Determine the (x, y) coordinate at the center of the cell enclosing the given text.  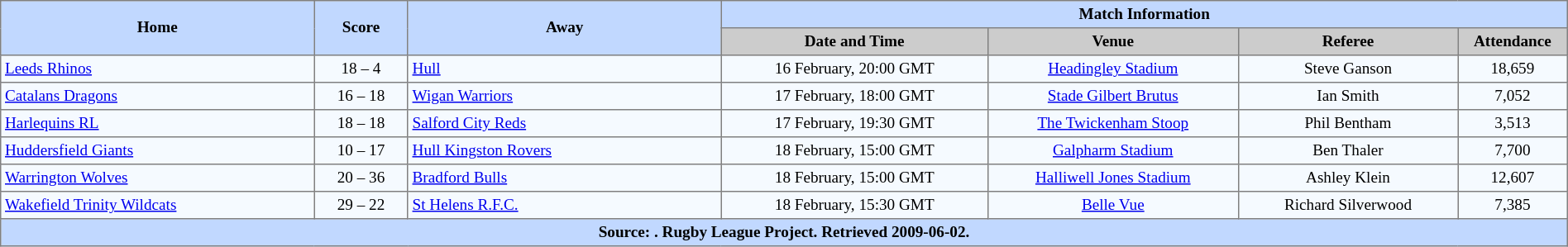
18,659 (1513, 69)
18 – 4 (361, 69)
18 – 18 (361, 124)
Source: . Rugby League Project. Retrieved 2009-06-02. (784, 233)
Hull (564, 69)
7,385 (1513, 205)
29 – 22 (361, 205)
Ashley Klein (1348, 178)
Halliwell Jones Stadium (1113, 178)
Steve Ganson (1348, 69)
Leeds Rhinos (157, 69)
Stade Gilbert Brutus (1113, 96)
20 – 36 (361, 178)
Home (157, 28)
St Helens R.F.C. (564, 205)
Away (564, 28)
7,700 (1513, 150)
16 – 18 (361, 96)
Match Information (1145, 15)
Huddersfield Giants (157, 150)
Galpharm Stadium (1113, 150)
18 February, 15:30 GMT (854, 205)
Wigan Warriors (564, 96)
Salford City Reds (564, 124)
17 February, 18:00 GMT (854, 96)
Warrington Wolves (157, 178)
Hull Kingston Rovers (564, 150)
Harlequins RL (157, 124)
16 February, 20:00 GMT (854, 69)
Richard Silverwood (1348, 205)
Bradford Bulls (564, 178)
Belle Vue (1113, 205)
Catalans Dragons (157, 96)
Referee (1348, 41)
17 February, 19:30 GMT (854, 124)
The Twickenham Stoop (1113, 124)
7,052 (1513, 96)
Score (361, 28)
Ben Thaler (1348, 150)
Date and Time (854, 41)
Phil Bentham (1348, 124)
Wakefield Trinity Wildcats (157, 205)
12,607 (1513, 178)
Venue (1113, 41)
Ian Smith (1348, 96)
10 – 17 (361, 150)
Attendance (1513, 41)
Headingley Stadium (1113, 69)
3,513 (1513, 124)
